Search for the cell housing the specified text and yield its (x, y) center coordinate. 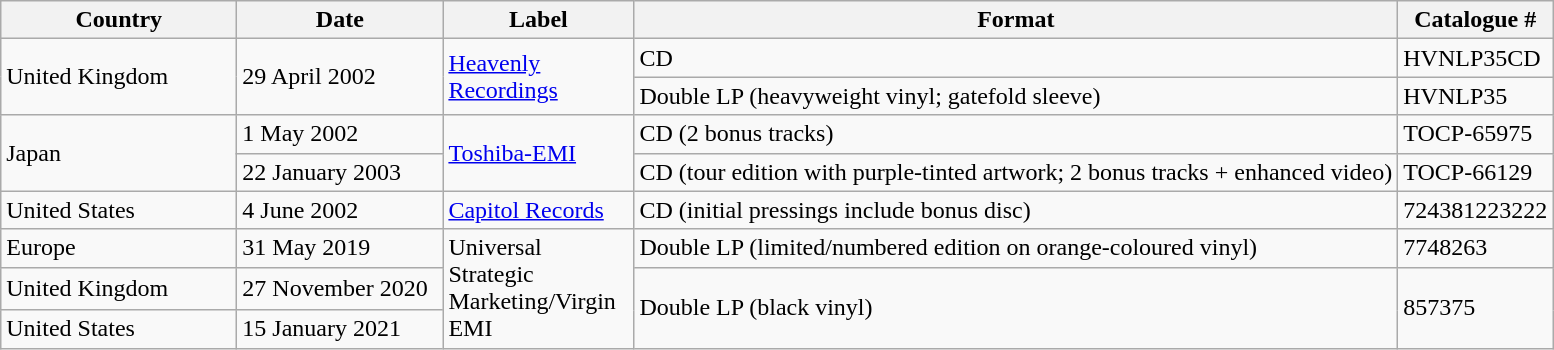
CD (tour edition with purple-tinted artwork; 2 bonus tracks + enhanced video) (1016, 172)
Date (340, 20)
Heavenly Recordings (538, 77)
HVNLP35 (1476, 96)
15 January 2021 (340, 329)
857375 (1476, 308)
TOCP-66129 (1476, 172)
CD (2 bonus tracks) (1016, 134)
Europe (119, 248)
Country (119, 20)
CD (initial pressings include bonus disc) (1016, 210)
22 January 2003 (340, 172)
TOCP-65975 (1476, 134)
Label (538, 20)
Capitol Records (538, 210)
Double LP (black vinyl) (1016, 308)
27 November 2020 (340, 288)
Format (1016, 20)
Double LP (heavyweight vinyl; gatefold sleeve) (1016, 96)
7748263 (1476, 248)
Catalogue # (1476, 20)
HVNLP35CD (1476, 58)
4 June 2002 (340, 210)
Japan (119, 153)
29 April 2002 (340, 77)
724381223222 (1476, 210)
Universal Strategic Marketing/Virgin EMI (538, 288)
31 May 2019 (340, 248)
Double LP (limited/numbered edition on orange-coloured vinyl) (1016, 248)
CD (1016, 58)
1 May 2002 (340, 134)
Toshiba-EMI (538, 153)
